Pinpoint the cell where the given text exists, returning its [x, y] midpoint coordinate. 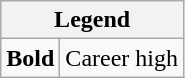
Legend [92, 20]
Bold [30, 58]
Career high [122, 58]
